Extract the (x, y) coordinate from the center of the cell holding the provided text.  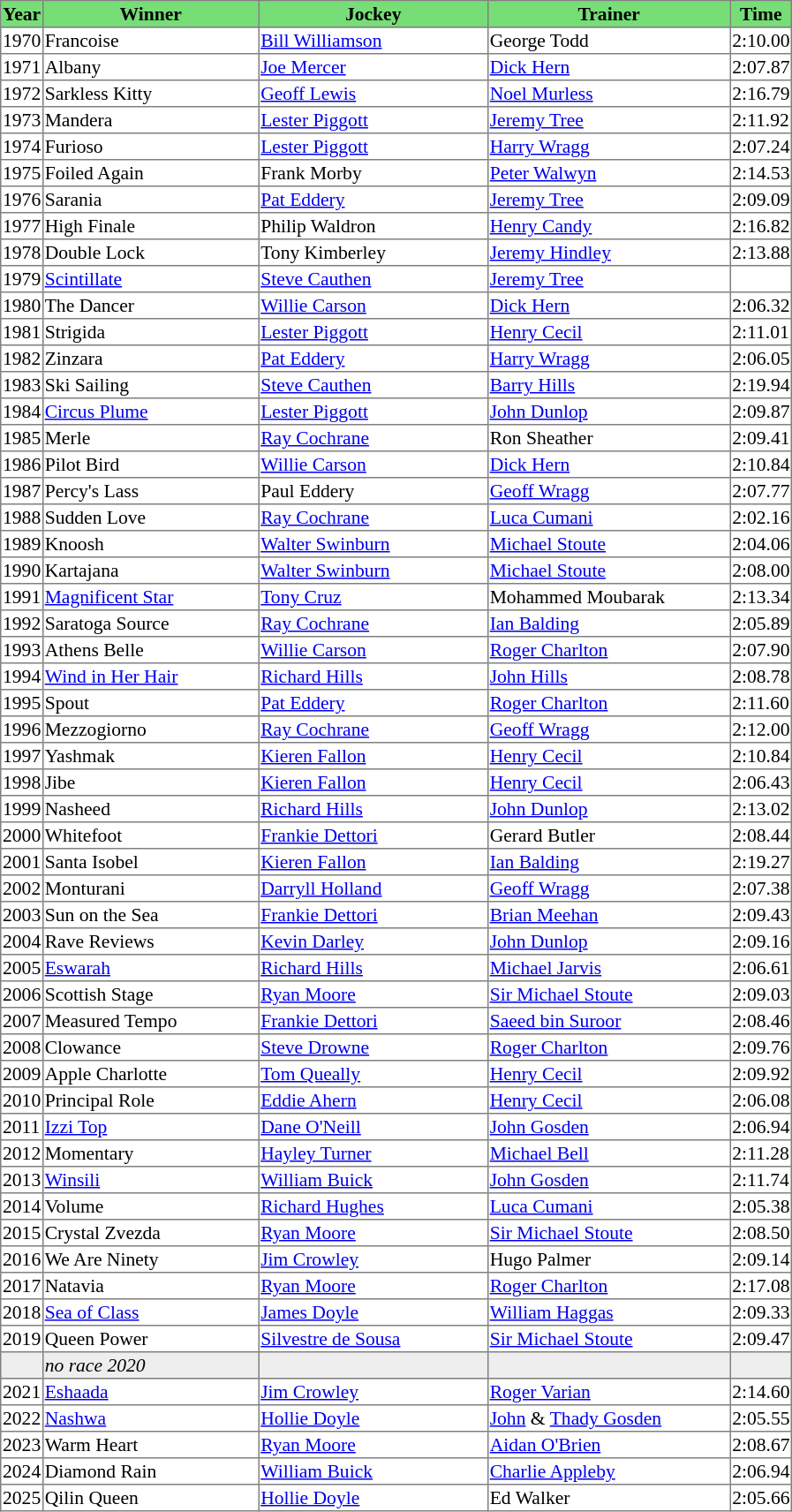
2003 (22, 915)
2001 (22, 862)
Kartajana (150, 571)
1977 (22, 226)
1991 (22, 597)
2:09.43 (761, 915)
John Hills (608, 677)
Furioso (150, 147)
Rave Reviews (150, 941)
1996 (22, 730)
Ed Walker (608, 1498)
2025 (22, 1498)
Darryll Holland (373, 888)
Mandera (150, 120)
Clowance (150, 1047)
2019 (22, 1339)
2:08.46 (761, 1021)
1994 (22, 677)
Tony Cruz (373, 597)
We Are Ninety (150, 1259)
Crystal Zvezda (150, 1233)
Izzi Top (150, 1127)
2:08.00 (761, 571)
Year (22, 14)
no race 2020 (150, 1365)
2016 (22, 1259)
Joe Mercer (373, 67)
2:07.38 (761, 888)
1992 (22, 624)
2:05.38 (761, 1206)
2:06.05 (761, 359)
2013 (22, 1180)
Merle (150, 438)
1973 (22, 120)
2005 (22, 968)
1985 (22, 438)
2007 (22, 1021)
2010 (22, 1100)
Wind in Her Hair (150, 677)
George Todd (608, 41)
2:11.60 (761, 703)
Saratoga Source (150, 624)
1982 (22, 359)
Frank Morby (373, 173)
2000 (22, 835)
Momentary (150, 1153)
2:14.60 (761, 1392)
Natavia (150, 1286)
2:09.09 (761, 200)
2:11.01 (761, 332)
2:09.47 (761, 1339)
1981 (22, 332)
Athens Belle (150, 650)
Whitefoot (150, 835)
Kevin Darley (373, 941)
Trainer (608, 14)
2:08.78 (761, 677)
2004 (22, 941)
Jibe (150, 782)
2:06.43 (761, 782)
Nashwa (150, 1418)
2017 (22, 1286)
2:09.87 (761, 412)
2:11.92 (761, 120)
Spout (150, 703)
1990 (22, 571)
Mezzogiorno (150, 730)
2008 (22, 1047)
2:08.50 (761, 1233)
High Finale (150, 226)
Qilin Queen (150, 1498)
Brian Meehan (608, 915)
Volume (150, 1206)
Steve Drowne (373, 1047)
1976 (22, 200)
Queen Power (150, 1339)
Michael Jarvis (608, 968)
Silvestre de Sousa (373, 1339)
Charlie Appleby (608, 1471)
Gerard Butler (608, 835)
Mohammed Moubarak (608, 597)
1989 (22, 544)
Paul Eddery (373, 491)
2:13.88 (761, 253)
Peter Walwyn (608, 173)
Tony Kimberley (373, 253)
2:05.55 (761, 1418)
2:11.28 (761, 1153)
Sun on the Sea (150, 915)
John & Thady Gosden (608, 1418)
2:19.27 (761, 862)
Circus Plume (150, 412)
2:09.33 (761, 1312)
2024 (22, 1471)
Knoosh (150, 544)
Scottish Stage (150, 994)
2:07.24 (761, 147)
Henry Candy (608, 226)
1988 (22, 518)
2:09.41 (761, 438)
1998 (22, 782)
Pilot Bird (150, 465)
Apple Charlotte (150, 1074)
2015 (22, 1233)
2:14.53 (761, 173)
Hugo Palmer (608, 1259)
Zinzara (150, 359)
2022 (22, 1418)
The Dancer (150, 306)
Winner (150, 14)
2:16.82 (761, 226)
2:05.89 (761, 624)
2:09.14 (761, 1259)
1978 (22, 253)
Noel Murless (608, 94)
Saeed bin Suroor (608, 1021)
1980 (22, 306)
Percy's Lass (150, 491)
Sea of Class (150, 1312)
Aidan O'Brien (608, 1445)
2002 (22, 888)
Ron Sheather (608, 438)
Barry Hills (608, 385)
2011 (22, 1127)
2014 (22, 1206)
2:17.08 (761, 1286)
2:12.00 (761, 730)
Strigida (150, 332)
Richard Hughes (373, 1206)
Tom Queally (373, 1074)
1983 (22, 385)
Eshaada (150, 1392)
Bill Williamson (373, 41)
1987 (22, 491)
Foiled Again (150, 173)
Geoff Lewis (373, 94)
Albany (150, 67)
1975 (22, 173)
Winsili (150, 1180)
Principal Role (150, 1100)
1993 (22, 650)
2:09.92 (761, 1074)
2:07.90 (761, 650)
Hayley Turner (373, 1153)
1984 (22, 412)
2012 (22, 1153)
Yashmak (150, 756)
1971 (22, 67)
2:13.34 (761, 597)
Sarkless Kitty (150, 94)
Sarania (150, 200)
2:09.03 (761, 994)
2:04.06 (761, 544)
Santa Isobel (150, 862)
Michael Bell (608, 1153)
Ski Sailing (150, 385)
2006 (22, 994)
Scintillate (150, 279)
Jeremy Hindley (608, 253)
Roger Varian (608, 1392)
2:02.16 (761, 518)
Double Lock (150, 253)
2:19.94 (761, 385)
2:13.02 (761, 809)
1974 (22, 147)
2:07.87 (761, 67)
2:06.32 (761, 306)
1979 (22, 279)
2:09.16 (761, 941)
Monturani (150, 888)
Magnificent Star (150, 597)
2:08.67 (761, 1445)
2:08.44 (761, 835)
Diamond Rain (150, 1471)
Jockey (373, 14)
2:05.66 (761, 1498)
Francoise (150, 41)
1970 (22, 41)
2:06.61 (761, 968)
2018 (22, 1312)
1999 (22, 809)
2:07.77 (761, 491)
James Doyle (373, 1312)
1995 (22, 703)
2021 (22, 1392)
2:16.79 (761, 94)
Eddie Ahern (373, 1100)
1972 (22, 94)
2:06.08 (761, 1100)
Dane O'Neill (373, 1127)
2023 (22, 1445)
Time (761, 14)
Measured Tempo (150, 1021)
1997 (22, 756)
2:11.74 (761, 1180)
2009 (22, 1074)
Eswarah (150, 968)
Philip Waldron (373, 226)
2:10.00 (761, 41)
Sudden Love (150, 518)
1986 (22, 465)
William Haggas (608, 1312)
Warm Heart (150, 1445)
Nasheed (150, 809)
2:09.76 (761, 1047)
